For the text-containing cell, return its midpoint in (x, y) coordinate format. 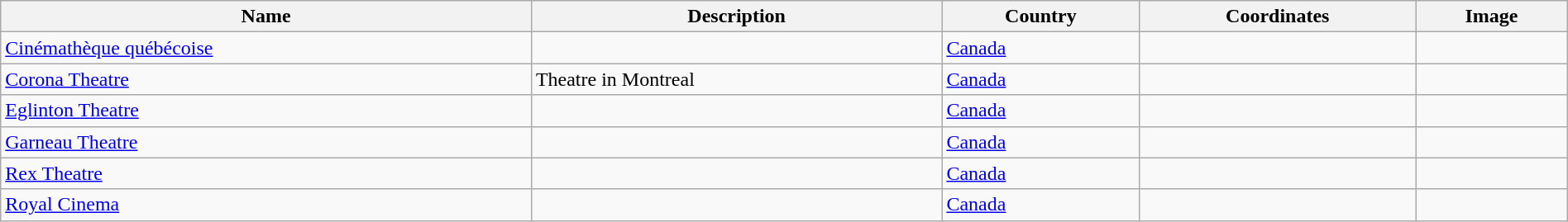
Eglinton Theatre (266, 111)
Cinémathèque québécoise (266, 48)
Corona Theatre (266, 79)
Royal Cinema (266, 205)
Garneau Theatre (266, 142)
Country (1040, 17)
Image (1492, 17)
Coordinates (1278, 17)
Theatre in Montreal (736, 79)
Rex Theatre (266, 173)
Description (736, 17)
Name (266, 17)
